Capture the cell that displays the provided text and extract its (x, y) central coordinate. 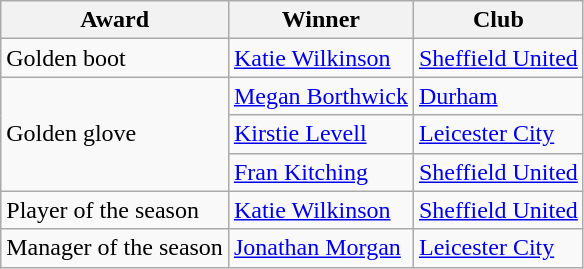
Award (115, 20)
Golden boot (115, 58)
Manager of the season (115, 248)
Golden glove (115, 134)
Durham (498, 96)
Club (498, 20)
Jonathan Morgan (320, 248)
Fran Kitching (320, 172)
Player of the season (115, 210)
Megan Borthwick (320, 96)
Winner (320, 20)
Kirstie Levell (320, 134)
